Provide the [X, Y] coordinate of the cell's center where the given text is located.  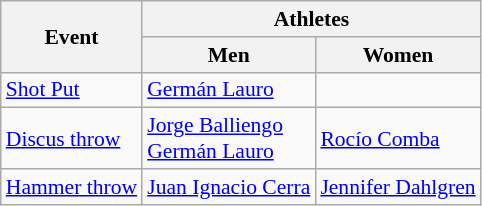
Men [228, 55]
Athletes [312, 19]
Germán Lauro [228, 90]
Jorge Balliengo Germán Lauro [228, 138]
Discus throw [72, 138]
Women [398, 55]
Juan Ignacio Cerra [228, 187]
Jennifer Dahlgren [398, 187]
Hammer throw [72, 187]
Event [72, 36]
Shot Put [72, 90]
Rocío Comba [398, 138]
